Search for the cell housing the specified text and yield its [X, Y] center coordinate. 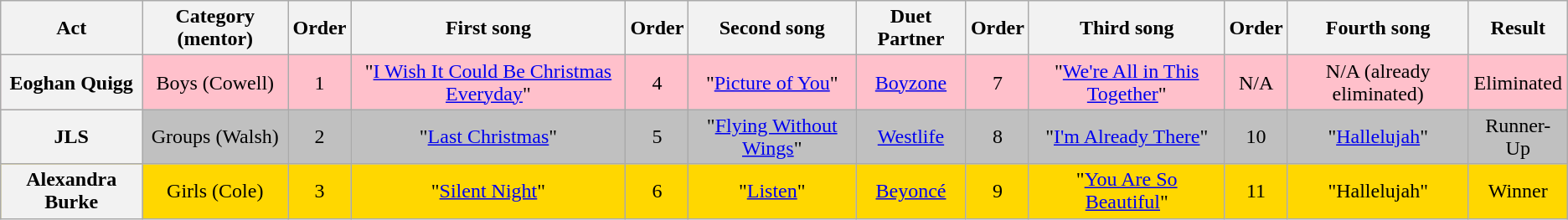
1 [320, 82]
Result [1518, 28]
"Picture of You" [772, 82]
4 [657, 82]
N/A [1256, 82]
8 [997, 137]
6 [657, 191]
"We're All in This Together" [1127, 82]
"Last Christmas" [488, 137]
First song [488, 28]
JLS [72, 137]
Girls (Cole) [215, 191]
Fourth song [1378, 28]
"Listen" [772, 191]
Beyoncé [911, 191]
"I'm Already There" [1127, 137]
Act [72, 28]
Eoghan Quigg [72, 82]
9 [997, 191]
N/A (already eliminated) [1378, 82]
"Silent Night" [488, 191]
10 [1256, 137]
Category (mentor) [215, 28]
7 [997, 82]
Groups (Walsh) [215, 137]
Winner [1518, 191]
Alexandra Burke [72, 191]
Boyzone [911, 82]
2 [320, 137]
"Flying Without Wings" [772, 137]
3 [320, 191]
Eliminated [1518, 82]
Duet Partner [911, 28]
Westlife [911, 137]
Third song [1127, 28]
Boys (Cowell) [215, 82]
5 [657, 137]
Second song [772, 28]
"I Wish It Could Be Christmas Everyday" [488, 82]
"You Are So Beautiful" [1127, 191]
11 [1256, 191]
Runner-Up [1518, 137]
